Extract the [X, Y] coordinate from the center of the cell holding the provided text.  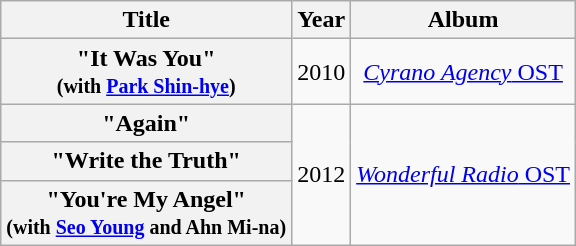
"You're My Angel" (with Seo Young and Ahn Mi-na) [146, 212]
2012 [322, 174]
Album [464, 20]
2010 [322, 72]
Wonderful Radio OST [464, 174]
"It Was You"(with Park Shin-hye) [146, 72]
"Write the Truth" [146, 161]
"Again" [146, 123]
Year [322, 20]
Title [146, 20]
Cyrano Agency OST [464, 72]
